Provide the (x, y) coordinate of the cell's center where the given text is located.  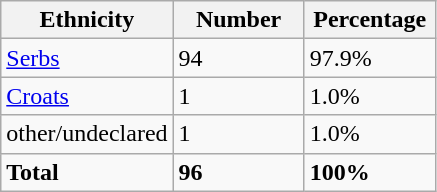
Number (238, 20)
other/undeclared (87, 134)
Percentage (370, 20)
94 (238, 58)
Total (87, 172)
Croats (87, 96)
97.9% (370, 58)
Serbs (87, 58)
96 (238, 172)
Ethnicity (87, 20)
100% (370, 172)
